For the text-containing cell, return its midpoint in [x, y] coordinate format. 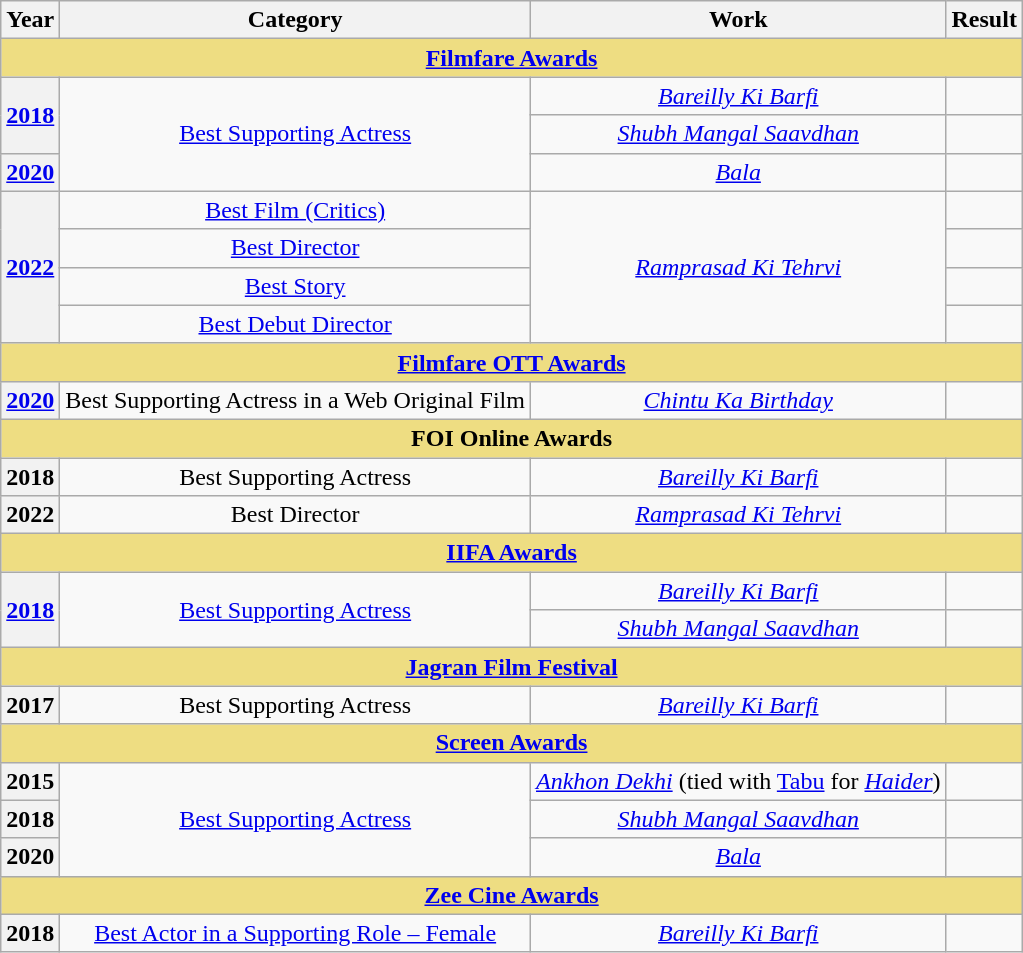
2017 [30, 705]
2015 [30, 781]
Best Supporting Actress in a Web Original Film [296, 400]
Chintu Ka Birthday [738, 400]
Best Actor in a Supporting Role – Female [296, 933]
Jagran Film Festival [512, 667]
Category [296, 20]
Screen Awards [512, 743]
Best Film (Critics) [296, 210]
Work [738, 20]
Best Story [296, 286]
Result [984, 20]
IIFA Awards [512, 553]
Best Debut Director [296, 324]
Year [30, 20]
Filmfare Awards [512, 58]
FOI Online Awards [512, 438]
Ankhon Dekhi (tied with Tabu for Haider) [738, 781]
Zee Cine Awards [512, 895]
Filmfare OTT Awards [512, 362]
